Return (x, y) of the center of cell containing provided text 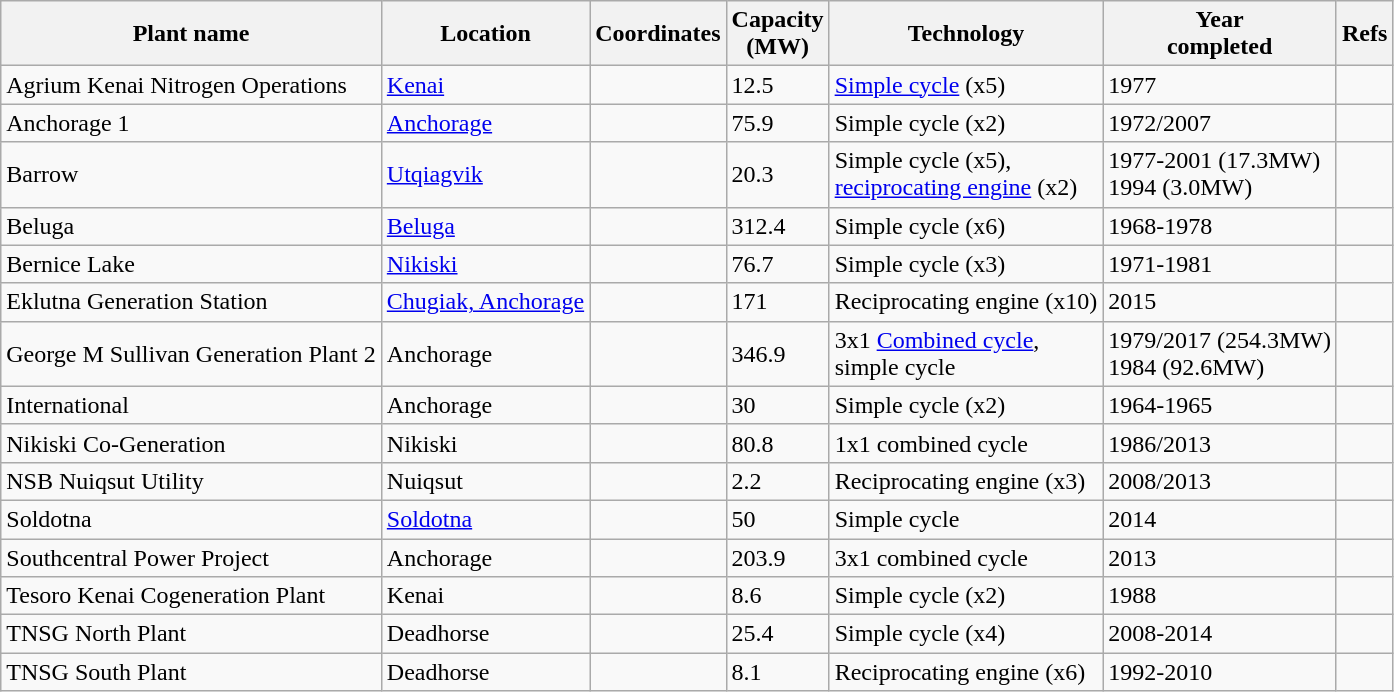
2.2 (778, 481)
International (192, 405)
1979/2017 (254.3MW)1984 (92.6MW) (1220, 354)
2014 (1220, 519)
Reciprocating engine (x6) (966, 672)
TNSG South Plant (192, 672)
1x1 combined cycle (966, 443)
Simple cycle (x3) (966, 264)
1968-1978 (1220, 226)
Agrium Kenai Nitrogen Operations (192, 85)
Anchorage 1 (192, 123)
2015 (1220, 302)
203.9 (778, 557)
Simple cycle (x5),reciprocating engine (x2) (966, 174)
12.5 (778, 85)
1986/2013 (1220, 443)
346.9 (778, 354)
3x1 Combined cycle,simple cycle (966, 354)
30 (778, 405)
George M Sullivan Generation Plant 2 (192, 354)
Refs (1364, 34)
Coordinates (658, 34)
1977-2001 (17.3MW)1994 (3.0MW) (1220, 174)
1972/2007 (1220, 123)
TNSG North Plant (192, 634)
Utqiagvik (485, 174)
Location (485, 34)
Simple cycle (x5) (966, 85)
Simple cycle (x4) (966, 634)
171 (778, 302)
312.4 (778, 226)
20.3 (778, 174)
1964-1965 (1220, 405)
Barrow (192, 174)
2008/2013 (1220, 481)
Nikiski Co-Generation (192, 443)
Bernice Lake (192, 264)
1992-2010 (1220, 672)
1988 (1220, 596)
8.6 (778, 596)
Reciprocating engine (x3) (966, 481)
NSB Nuiqsut Utility (192, 481)
8.1 (778, 672)
50 (778, 519)
1971-1981 (1220, 264)
Nuiqsut (485, 481)
Plant name (192, 34)
76.7 (778, 264)
2008-2014 (1220, 634)
Simple cycle (x6) (966, 226)
Eklutna Generation Station (192, 302)
Technology (966, 34)
2013 (1220, 557)
75.9 (778, 123)
1977 (1220, 85)
3x1 combined cycle (966, 557)
Chugiak, Anchorage (485, 302)
Yearcompleted (1220, 34)
Reciprocating engine (x10) (966, 302)
25.4 (778, 634)
Southcentral Power Project (192, 557)
Simple cycle (966, 519)
80.8 (778, 443)
Capacity(MW) (778, 34)
Tesoro Kenai Cogeneration Plant (192, 596)
